Detect which cell encompasses the target text, then output its (x, y) center coordinate. 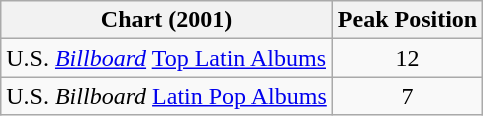
7 (407, 96)
12 (407, 58)
Chart (2001) (167, 20)
U.S. Billboard Top Latin Albums (167, 58)
U.S. Billboard Latin Pop Albums (167, 96)
Peak Position (407, 20)
